Capture the cell that displays the provided text and extract its (x, y) central coordinate. 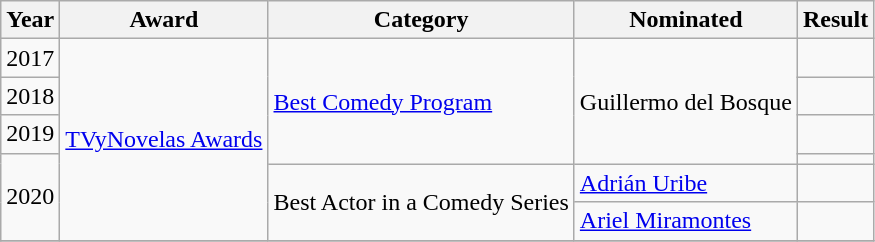
Best Actor in a Comedy Series (421, 202)
2018 (30, 96)
Result (835, 20)
Ariel Miramontes (686, 221)
Year (30, 20)
Category (421, 20)
2017 (30, 58)
Best Comedy Program (421, 102)
Award (164, 20)
TVyNovelas Awards (164, 140)
2020 (30, 196)
2019 (30, 134)
Adrián Uribe (686, 183)
Guillermo del Bosque (686, 102)
Nominated (686, 20)
